Extract the [x, y] coordinate from the center of the cell holding the provided text.  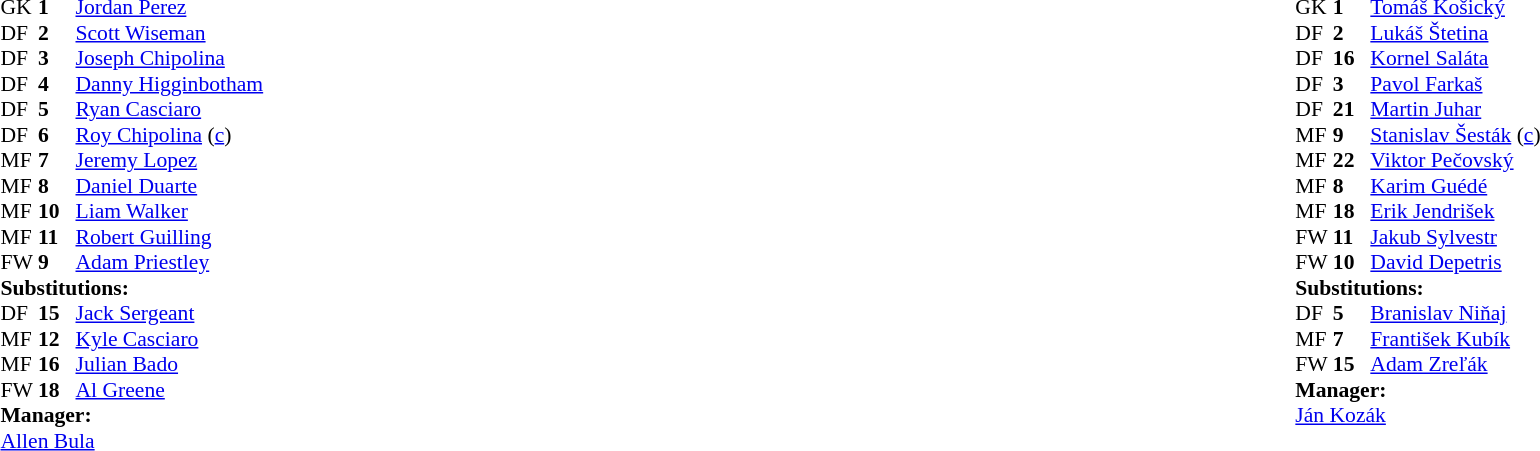
Viktor Pečovský [1455, 161]
Lukáš Štetina [1455, 33]
Ján Kozák [1418, 415]
Daniel Duarte [170, 186]
Julian Bado [170, 365]
Scott Wiseman [170, 33]
Jack Sergeant [170, 313]
Kyle Casciaro [170, 339]
Martin Juhar [1455, 109]
Jakub Sylvestr [1455, 237]
Pavol Farkaš [1455, 84]
Roy Chipolina (c) [170, 135]
Branislav Niňaj [1455, 313]
21 [1352, 109]
6 [57, 135]
4 [57, 84]
Karim Guédé [1455, 186]
Erik Jendrišek [1455, 211]
Kornel Saláta [1455, 59]
22 [1352, 161]
12 [57, 339]
Stanislav Šesták (c) [1455, 135]
Liam Walker [170, 211]
David Depetris [1455, 263]
Joseph Chipolina [170, 59]
Adam Zreľák [1455, 365]
Al Greene [170, 390]
Jeremy Lopez [170, 161]
Adam Priestley [170, 263]
Danny Higginbotham [170, 84]
Ryan Casciaro [170, 109]
Robert Guilling [170, 237]
František Kubík [1455, 339]
